Detect which cell encompasses the target text, then output its (x, y) center coordinate. 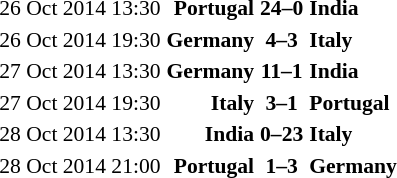
11–1 (282, 71)
3–1 (282, 102)
Italy (210, 102)
4–3 (282, 40)
India (210, 134)
0–23 (282, 134)
